Provide the (x, y) coordinate of the cell's center where the given text is located.  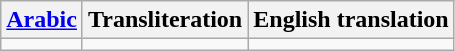
English translation (351, 20)
Transliteration (164, 20)
Arabic (42, 20)
